Detect which cell encompasses the target text, then output its [x, y] center coordinate. 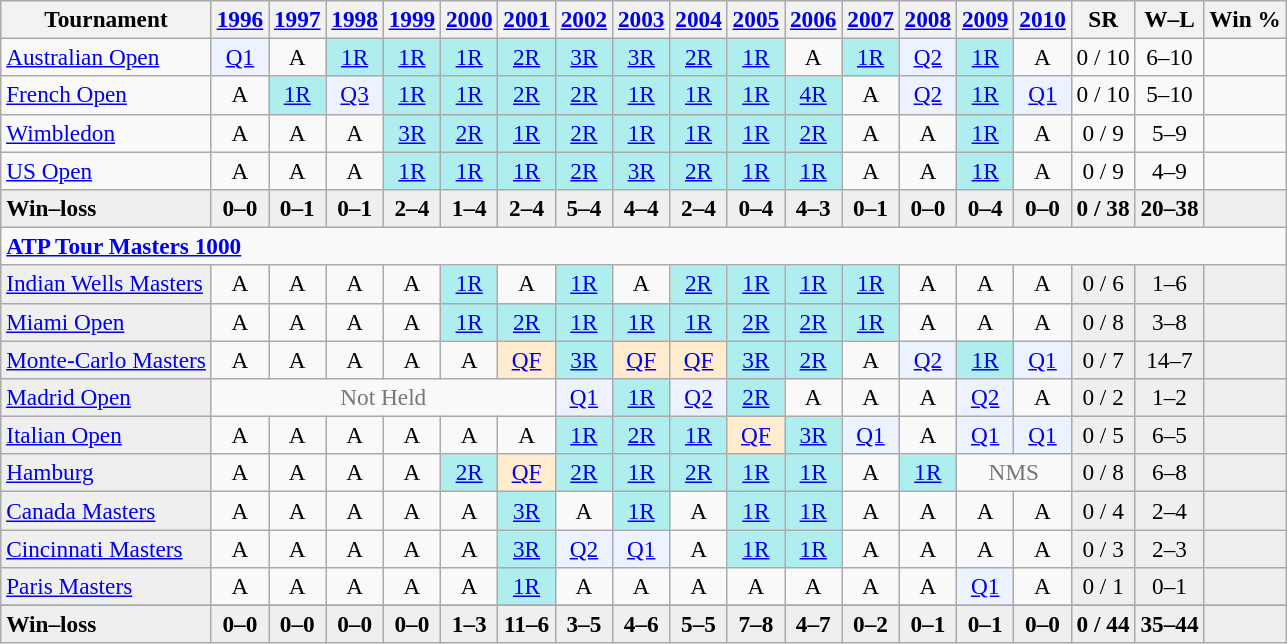
Not Held [383, 397]
20–38 [1170, 208]
3–8 [1170, 322]
Miami Open [106, 322]
0 / 2 [1103, 397]
Q3 [354, 95]
Hamburg [106, 473]
1998 [354, 19]
5–10 [1170, 95]
0 / 1 [1103, 586]
French Open [106, 95]
4–7 [814, 624]
Canada Masters [106, 510]
Paris Masters [106, 586]
Monte-Carlo Masters [106, 359]
Win % [1245, 19]
0 / 44 [1103, 624]
SR [1103, 19]
4–3 [814, 208]
2000 [470, 19]
6–8 [1170, 473]
2003 [642, 19]
6–5 [1170, 435]
Wimbledon [106, 133]
2–3 [1170, 548]
NMS [1014, 473]
2006 [814, 19]
1–6 [1170, 284]
Cincinnati Masters [106, 548]
2010 [1042, 19]
2005 [756, 19]
0 / 7 [1103, 359]
Tournament [106, 19]
3–5 [584, 624]
0 / 6 [1103, 284]
0 / 5 [1103, 435]
11–6 [526, 624]
1996 [240, 19]
Indian Wells Masters [106, 284]
5–4 [584, 208]
1997 [298, 19]
14–7 [1170, 359]
ATP Tour Masters 1000 [644, 246]
4–9 [1170, 170]
6–10 [1170, 57]
4R [814, 95]
2001 [526, 19]
2007 [870, 19]
W–L [1170, 19]
4–6 [642, 624]
2004 [698, 19]
1–4 [470, 208]
1–3 [470, 624]
2009 [986, 19]
2008 [928, 19]
0 / 3 [1103, 548]
5–9 [1170, 133]
Australian Open [106, 57]
5–5 [698, 624]
1999 [412, 19]
Italian Open [106, 435]
US Open [106, 170]
0 / 38 [1103, 208]
7–8 [756, 624]
4–4 [642, 208]
0–2 [870, 624]
2002 [584, 19]
Madrid Open [106, 397]
0 / 4 [1103, 510]
35–44 [1170, 624]
1–2 [1170, 397]
